Scan for the cell matching the given text and deliver its (X, Y) coordinate at center. 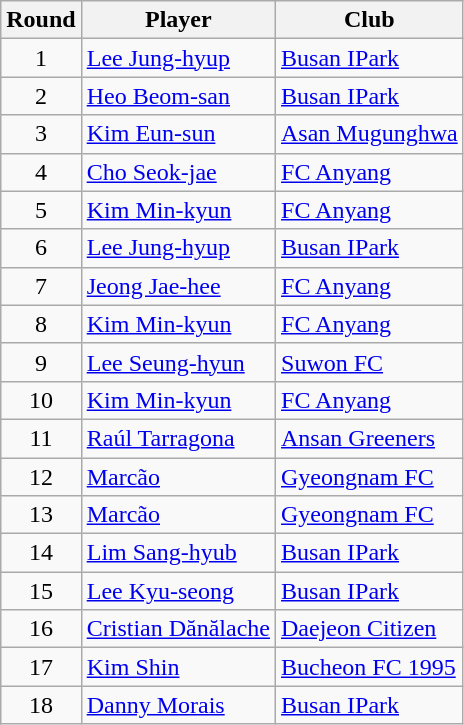
3 (41, 134)
Kim Eun-sun (178, 134)
15 (41, 591)
Lim Sang-hyub (178, 553)
Suwon FC (370, 362)
Heo Beom-san (178, 96)
Cristian Dănălache (178, 629)
Cho Seok-jae (178, 172)
Player (178, 20)
Lee Seung-hyun (178, 362)
9 (41, 362)
6 (41, 248)
Bucheon FC 1995 (370, 667)
Lee Kyu-seong (178, 591)
Club (370, 20)
12 (41, 477)
10 (41, 400)
4 (41, 172)
Asan Mugunghwa (370, 134)
Ansan Greeners (370, 438)
17 (41, 667)
8 (41, 324)
Kim Shin (178, 667)
Round (41, 20)
14 (41, 553)
16 (41, 629)
Danny Morais (178, 705)
2 (41, 96)
Raúl Tarragona (178, 438)
7 (41, 286)
13 (41, 515)
Daejeon Citizen (370, 629)
5 (41, 210)
18 (41, 705)
11 (41, 438)
Jeong Jae-hee (178, 286)
1 (41, 58)
